Determine the [x, y] coordinate at the center of the cell enclosing the given text.  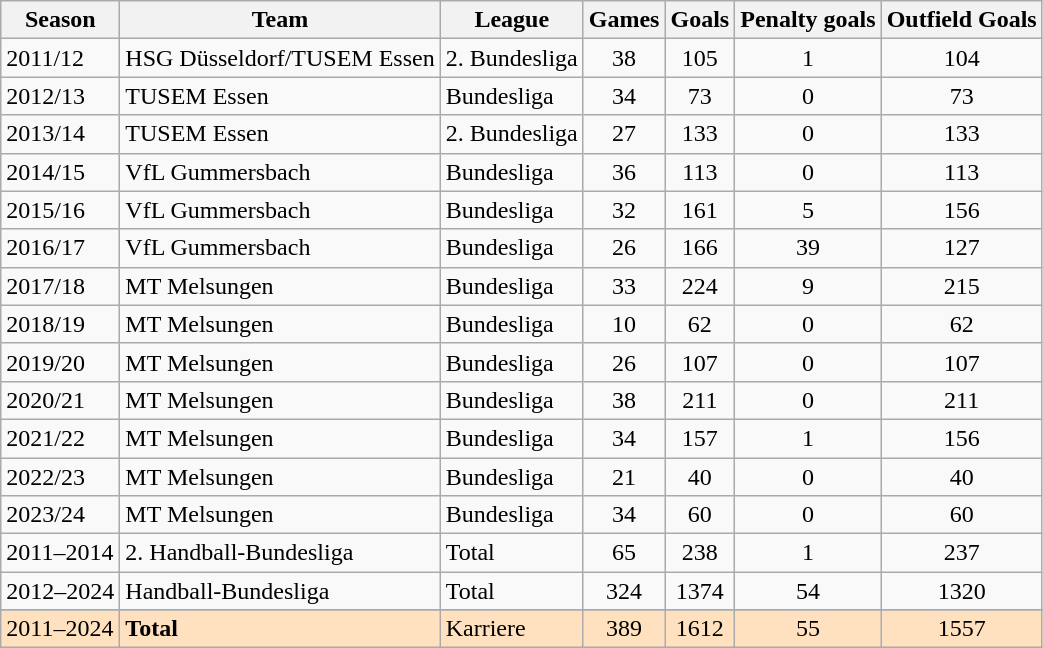
2013/14 [60, 134]
2023/24 [60, 515]
2016/17 [60, 248]
55 [808, 629]
1612 [700, 629]
2. Handball-Bundesliga [280, 553]
Goals [700, 20]
2012–2024 [60, 591]
105 [700, 58]
1374 [700, 591]
389 [624, 629]
Handball-Bundesliga [280, 591]
League [512, 20]
54 [808, 591]
2011/12 [60, 58]
36 [624, 172]
Games [624, 20]
5 [808, 210]
2020/21 [60, 400]
215 [962, 286]
HSG Düsseldorf/TUSEM Essen [280, 58]
161 [700, 210]
237 [962, 553]
39 [808, 248]
2014/15 [60, 172]
21 [624, 477]
324 [624, 591]
65 [624, 553]
224 [700, 286]
157 [700, 438]
166 [700, 248]
2011–2014 [60, 553]
10 [624, 324]
Karriere [512, 629]
Outfield Goals [962, 20]
1557 [962, 629]
2019/20 [60, 362]
238 [700, 553]
27 [624, 134]
33 [624, 286]
2012/13 [60, 96]
2022/23 [60, 477]
Penalty goals [808, 20]
127 [962, 248]
2015/16 [60, 210]
9 [808, 286]
2017/18 [60, 286]
32 [624, 210]
104 [962, 58]
2018/19 [60, 324]
1320 [962, 591]
2021/22 [60, 438]
2011–2024 [60, 629]
Team [280, 20]
Season [60, 20]
